Find where the given text appears and provide that cell's center as (X, Y) coordinate. 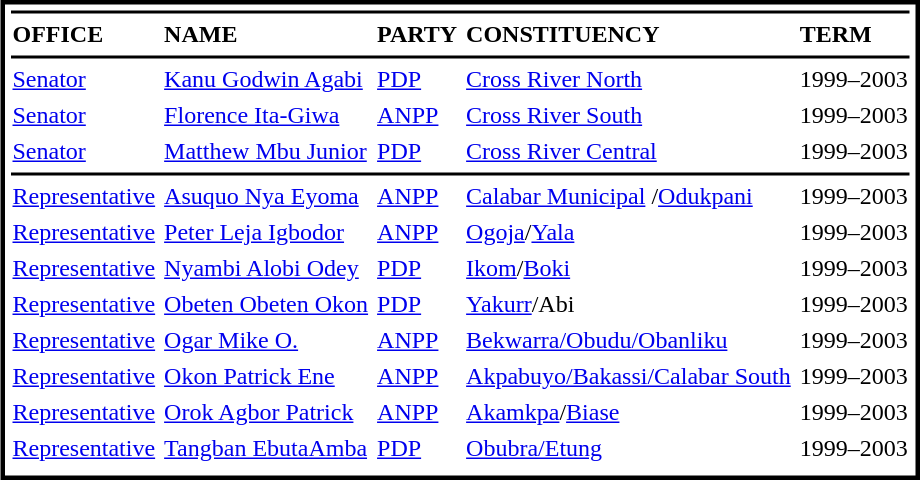
Ogar Mike O. (266, 341)
OFFICE (84, 35)
Ikom/Boki (629, 269)
NAME (266, 35)
Matthew Mbu Junior (266, 151)
Orok Agbor Patrick (266, 413)
Cross River South (629, 115)
PARTY (418, 35)
Peter Leja Igbodor (266, 233)
Yakurr/Abi (629, 305)
Akpabuyo/Bakassi/Calabar South (629, 377)
CONSTITUENCY (629, 35)
Cross River North (629, 79)
Nyambi Alobi Odey (266, 269)
Florence Ita-Giwa (266, 115)
Tangban EbutaAmba (266, 449)
Akamkpa/Biase (629, 413)
Bekwarra/Obudu/Obanliku (629, 341)
Okon Patrick Ene (266, 377)
Kanu Godwin Agabi (266, 79)
Calabar Municipal /Odukpani (629, 197)
Obeten Obeten Okon (266, 305)
Asuquo Nya Eyoma (266, 197)
Obubra/Etung (629, 449)
Cross River Central (629, 151)
Ogoja/Yala (629, 233)
TERM (854, 35)
